Identify which cell holds the provided text, then report its (x, y) central coordinate. 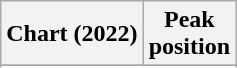
Peak position (189, 34)
Chart (2022) (72, 34)
